Determine the (X, Y) coordinate at the center of the cell enclosing the given text.  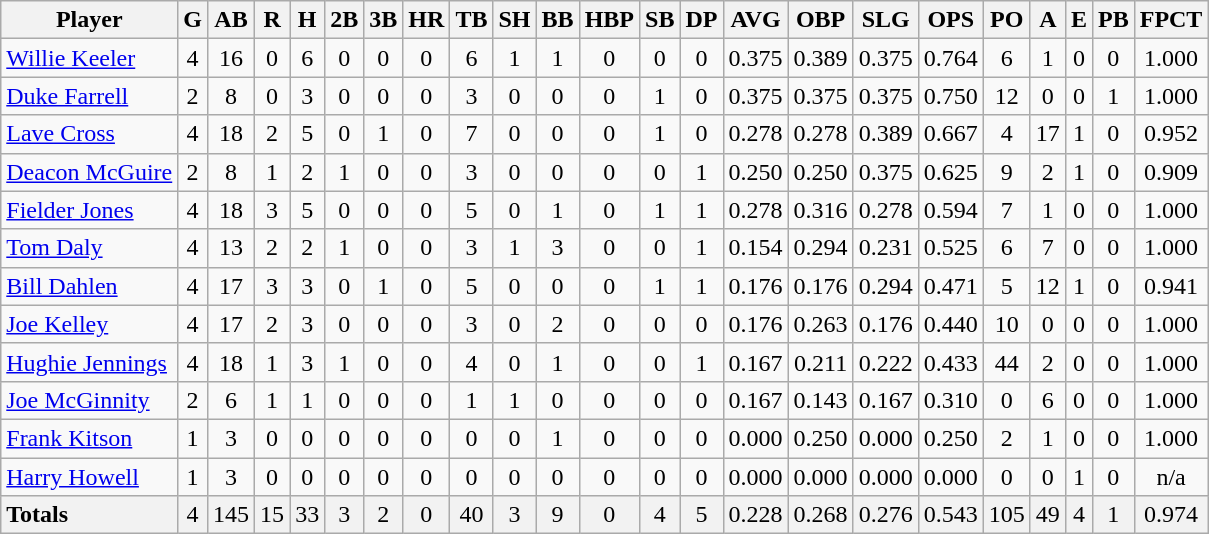
AVG (756, 20)
105 (1006, 515)
0.231 (886, 248)
Bill Dahlen (90, 286)
PO (1006, 20)
FPCT (1171, 20)
DP (702, 20)
0.228 (756, 515)
Joe Kelley (90, 324)
n/a (1171, 477)
PB (1113, 20)
0.941 (1171, 286)
0.974 (1171, 515)
Fielder Jones (90, 210)
49 (1048, 515)
0.471 (950, 286)
BB (558, 20)
3B (384, 20)
145 (230, 515)
0.222 (886, 362)
33 (308, 515)
0.211 (820, 362)
A (1048, 20)
0.433 (950, 362)
0.525 (950, 248)
Frank Kitson (90, 438)
0.268 (820, 515)
0.154 (756, 248)
0.667 (950, 134)
0.625 (950, 172)
0.316 (820, 210)
Duke Farrell (90, 96)
SH (514, 20)
HR (426, 20)
SLG (886, 20)
OPS (950, 20)
OBP (820, 20)
0.543 (950, 515)
15 (272, 515)
Lave Cross (90, 134)
Hughie Jennings (90, 362)
0.952 (1171, 134)
Tom Daly (90, 248)
R (272, 20)
HBP (609, 20)
0.276 (886, 515)
44 (1006, 362)
16 (230, 58)
40 (472, 515)
10 (1006, 324)
0.764 (950, 58)
SB (660, 20)
TB (472, 20)
AB (230, 20)
13 (230, 248)
2B (344, 20)
Deacon McGuire (90, 172)
0.440 (950, 324)
0.143 (820, 400)
Harry Howell (90, 477)
Willie Keeler (90, 58)
Totals (90, 515)
Player (90, 20)
0.750 (950, 96)
0.594 (950, 210)
0.310 (950, 400)
G (193, 20)
0.909 (1171, 172)
E (1078, 20)
0.263 (820, 324)
Joe McGinnity (90, 400)
H (308, 20)
